Find where the given text appears and provide that cell's center as [x, y] coordinate. 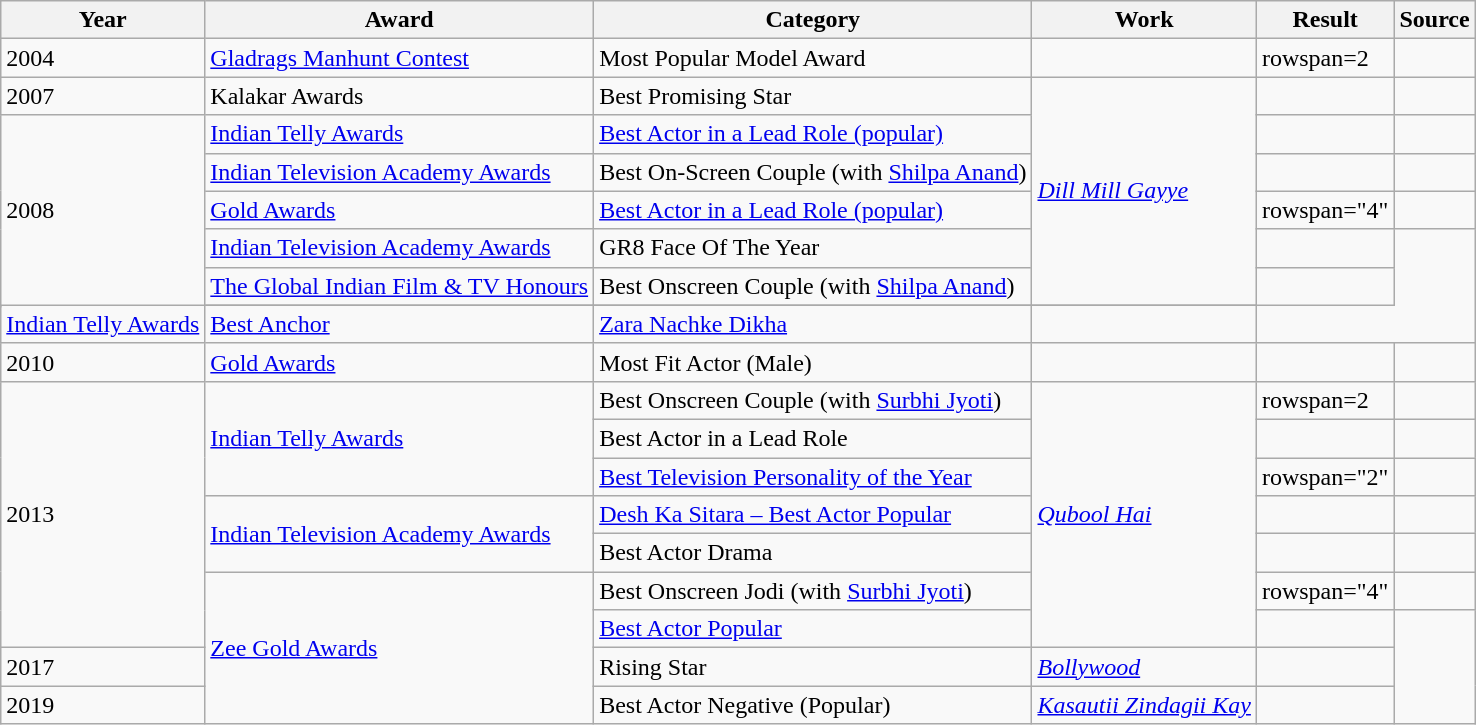
2008 [103, 210]
Desh Ka Sitara – Best Actor Popular [813, 515]
2007 [103, 96]
Best Onscreen Couple (with Shilpa Anand) [813, 286]
Best Actor Drama [813, 553]
Category [813, 20]
Work [1144, 20]
2017 [103, 667]
Qubool Hai [1144, 514]
2010 [103, 362]
Most Popular Model Award [813, 58]
Best Actor Popular [813, 629]
Source [1434, 20]
Best Anchor [400, 324]
Award [400, 20]
Best Actor Negative (Popular) [813, 705]
Zee Gold Awards [400, 648]
rowspan="2" [1325, 477]
Best On-Screen Couple (with Shilpa Anand) [813, 172]
Zara Nachke Dikha [813, 324]
Year [103, 20]
Best Onscreen Couple (with Surbhi Jyoti) [813, 400]
Most Fit Actor (Male) [813, 362]
Result [1325, 20]
2019 [103, 705]
The Global Indian Film & TV Honours [400, 286]
Gladrags Manhunt Contest [400, 58]
GR8 Face Of The Year [813, 248]
Dill Mill Gayye [1144, 191]
Rising Star [813, 667]
2013 [103, 514]
Bollywood [1144, 667]
Best Actor in a Lead Role [813, 438]
Kalakar Awards [400, 96]
Best Television Personality of the Year [813, 477]
Best Promising Star [813, 96]
Kasautii Zindagii Kay [1144, 705]
2004 [103, 58]
Best Onscreen Jodi (with Surbhi Jyoti) [813, 591]
